Pinpoint the cell where the given text exists, returning its [x, y] midpoint coordinate. 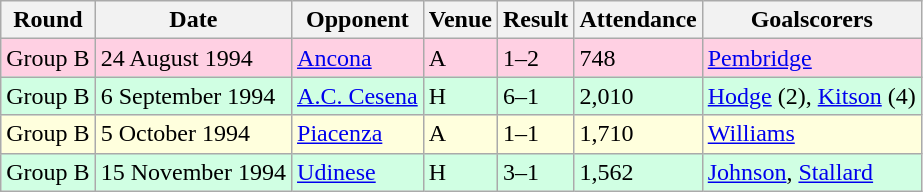
Venue [460, 20]
5 October 1994 [193, 134]
6–1 [535, 96]
1–2 [535, 58]
748 [638, 58]
1–1 [535, 134]
6 September 1994 [193, 96]
1,710 [638, 134]
Goalscorers [812, 20]
15 November 1994 [193, 172]
Ancona [358, 58]
Udinese [358, 172]
1,562 [638, 172]
Williams [812, 134]
3–1 [535, 172]
Hodge (2), Kitson (4) [812, 96]
24 August 1994 [193, 58]
Opponent [358, 20]
Date [193, 20]
Pembridge [812, 58]
Result [535, 20]
Round [48, 20]
Johnson, Stallard [812, 172]
2,010 [638, 96]
Piacenza [358, 134]
Attendance [638, 20]
A.C. Cesena [358, 96]
